Capture the cell that displays the provided text and extract its [X, Y] central coordinate. 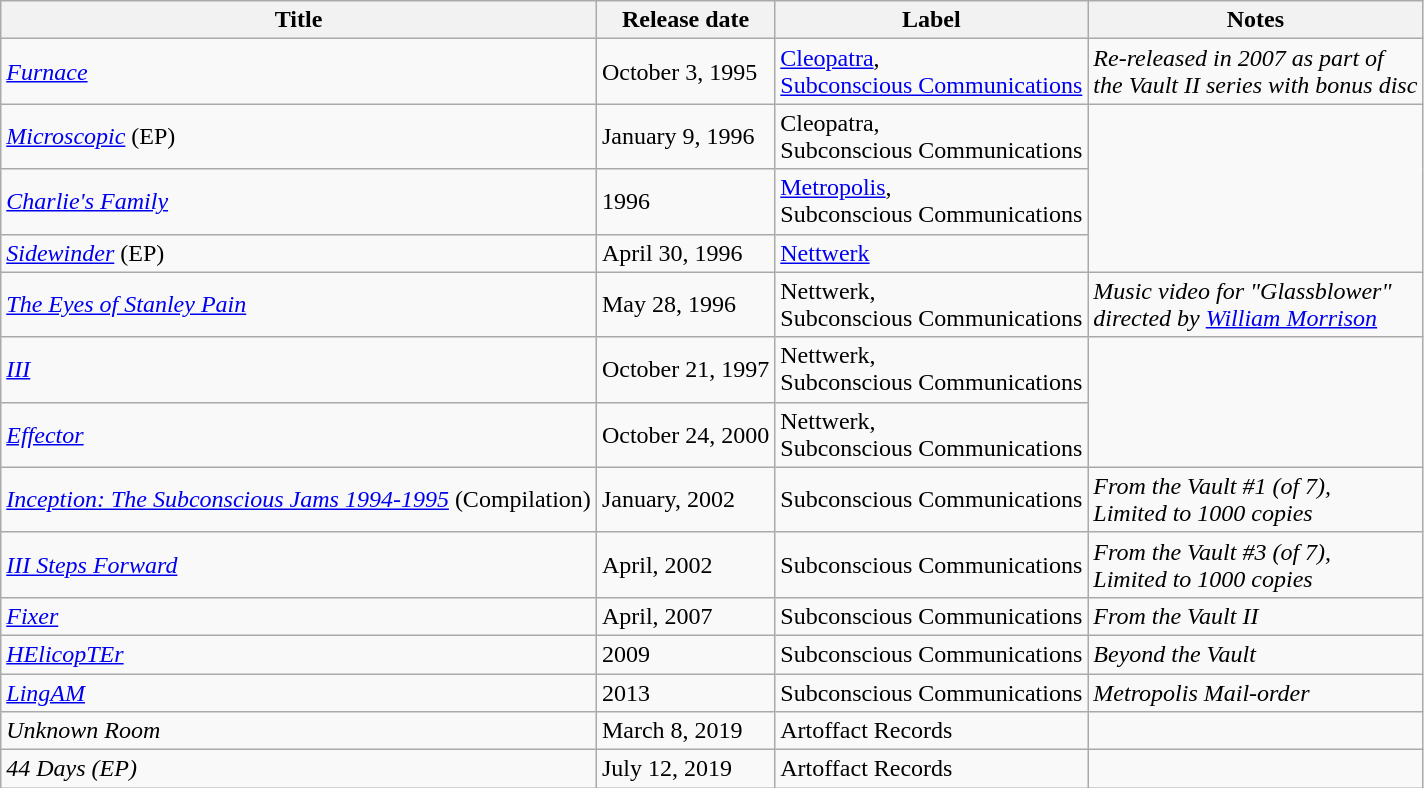
Nettwerk [932, 253]
January, 2002 [685, 500]
January 9, 1996 [685, 136]
Label [932, 20]
Cleopatra,Subconscious Communications [932, 72]
October 21, 1997 [685, 370]
III [299, 370]
Re-released in 2007 as part of the Vault II series with bonus disc [1256, 72]
2009 [685, 654]
April 30, 1996 [685, 253]
April, 2002 [685, 564]
From the Vault #3 (of 7),Limited to 1000 copies [1256, 564]
July 12, 2019 [685, 769]
Title [299, 20]
1996 [685, 202]
October 3, 1995 [685, 72]
Sidewinder (EP) [299, 253]
Music video for "Glassblower" directed by William Morrison [1256, 304]
Notes [1256, 20]
Release date [685, 20]
From the Vault II [1256, 616]
March 8, 2019 [685, 731]
The Eyes of Stanley Pain [299, 304]
Fixer [299, 616]
Beyond the Vault [1256, 654]
May 28, 1996 [685, 304]
Effector [299, 434]
III Steps Forward [299, 564]
Metropolis Mail-order [1256, 693]
44 Days (EP) [299, 769]
Metropolis, Subconscious Communications [932, 202]
October 24, 2000 [685, 434]
Unknown Room [299, 731]
Charlie's Family [299, 202]
Microscopic (EP) [299, 136]
Inception: The Subconscious Jams 1994-1995 (Compilation) [299, 500]
2013 [685, 693]
HElicopTEr [299, 654]
From the Vault #1 (of 7),Limited to 1000 copies [1256, 500]
April, 2007 [685, 616]
Cleopatra, Subconscious Communications [932, 136]
LingAM [299, 693]
Furnace [299, 72]
